Provide the [x, y] coordinate of the cell's center where the given text is located.  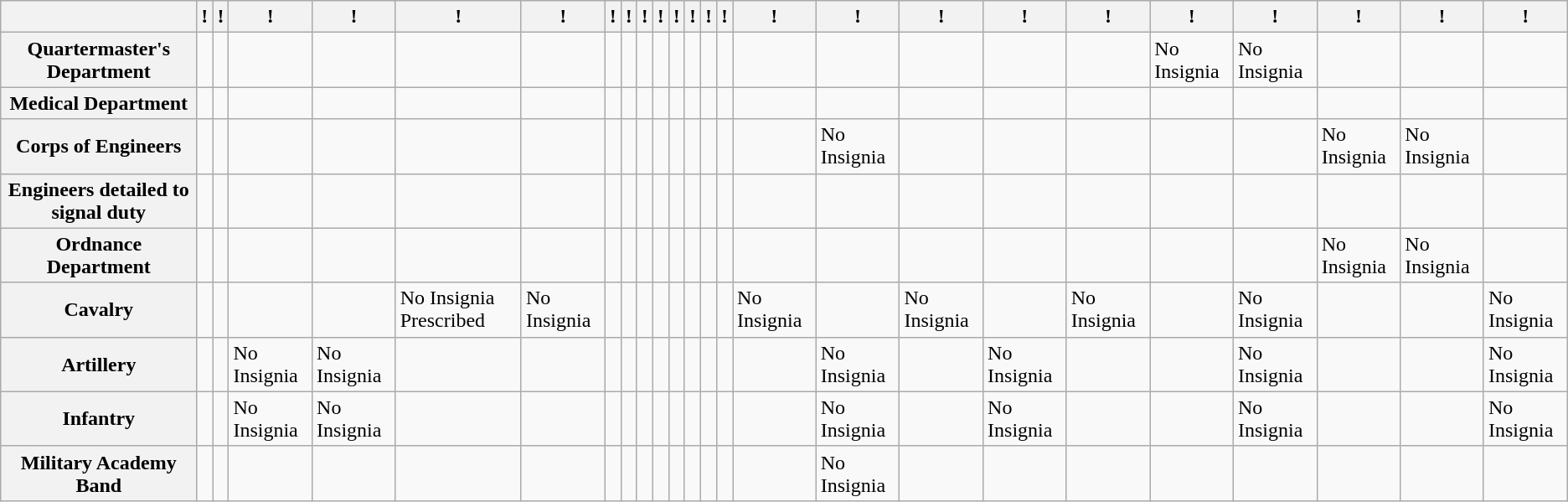
Medical Department [99, 103]
Artillery [99, 364]
No Insignia Prescribed [458, 310]
Quartermaster's Department [99, 60]
Military Academy Band [99, 473]
Cavalry [99, 310]
Engineers detailed to signal duty [99, 201]
Ordnance Department [99, 255]
Infantry [99, 419]
Corps of Engineers [99, 146]
